For the text-containing cell, return its midpoint in [x, y] coordinate format. 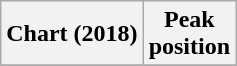
Chart (2018) [72, 34]
Peakposition [189, 34]
